Return (x, y) of the center of cell containing provided text 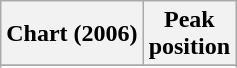
Chart (2006) (72, 34)
Peakposition (189, 34)
